Search for the cell housing the specified text and yield its [x, y] center coordinate. 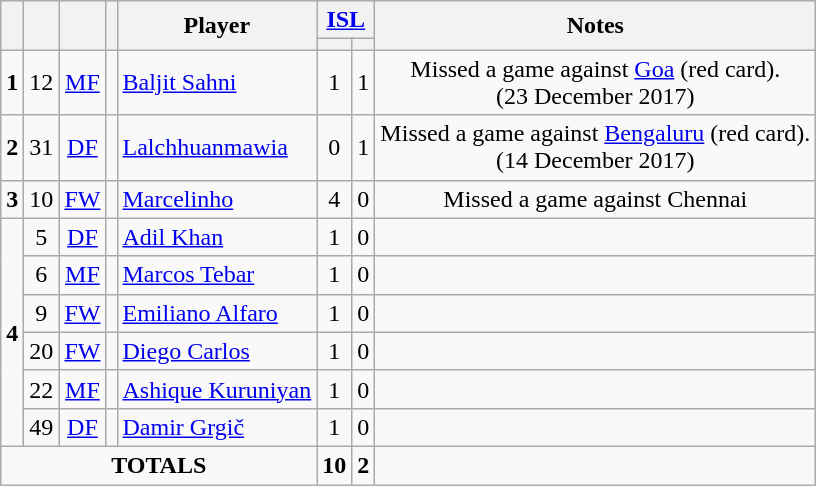
9 [42, 313]
12 [42, 82]
Notes [596, 26]
3 [12, 199]
Ashique Kuruniyan [217, 389]
Diego Carlos [217, 351]
22 [42, 389]
Baljit Sahni [217, 82]
6 [42, 275]
ISL [346, 20]
Adil Khan [217, 237]
Missed a game against Goa (red card).(23 December 2017) [596, 82]
31 [42, 148]
Missed a game against Bengaluru (red card).(14 December 2017) [596, 148]
Emiliano Alfaro [217, 313]
Player [217, 26]
Marcos Tebar [217, 275]
5 [42, 237]
49 [42, 427]
20 [42, 351]
TOTALS [159, 465]
Lalchhuanmawia [217, 148]
Damir Grgič [217, 427]
Marcelinho [217, 199]
Missed a game against Chennai [596, 199]
